Pinpoint the cell where the given text exists, returning its [x, y] midpoint coordinate. 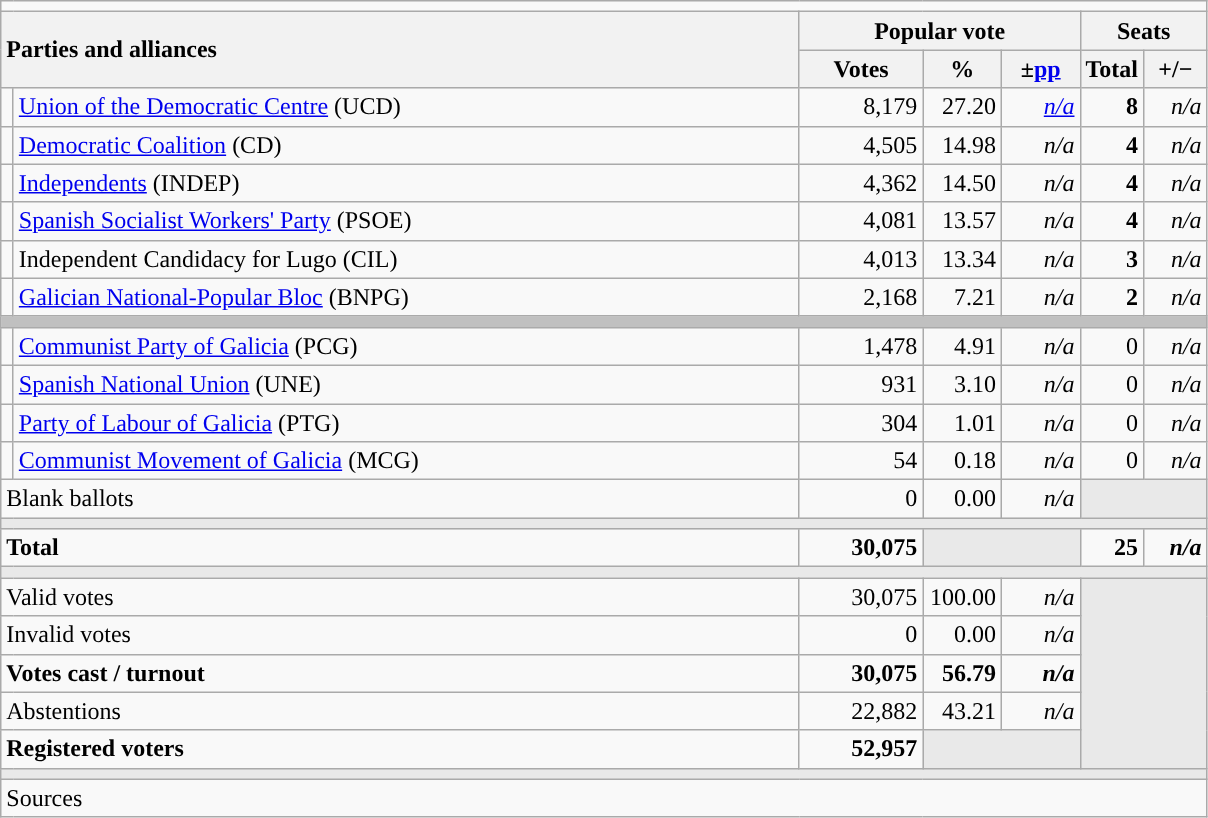
Communist Party of Galicia (PCG) [406, 346]
+/− [1176, 69]
Votes [861, 69]
Democratic Coalition (CD) [406, 145]
Votes cast / turnout [400, 673]
Abstentions [400, 711]
56.79 [962, 673]
8 [1112, 107]
13.57 [962, 221]
Blank ballots [400, 499]
14.98 [962, 145]
4,013 [861, 259]
Union of the Democratic Centre (UCD) [406, 107]
Parties and alliances [400, 50]
Invalid votes [400, 635]
Valid votes [400, 597]
Spanish Socialist Workers' Party (PSOE) [406, 221]
Independents (INDEP) [406, 183]
1,478 [861, 346]
4.91 [962, 346]
14.50 [962, 183]
±pp [1040, 69]
7.21 [962, 297]
4,505 [861, 145]
27.20 [962, 107]
Independent Candidacy for Lugo (CIL) [406, 259]
3 [1112, 259]
Communist Movement of Galicia (MCG) [406, 461]
Galician National-Popular Bloc (BNPG) [406, 297]
4,362 [861, 183]
931 [861, 384]
Sources [604, 798]
43.21 [962, 711]
1.01 [962, 423]
3.10 [962, 384]
100.00 [962, 597]
22,882 [861, 711]
8,179 [861, 107]
Popular vote [940, 31]
52,957 [861, 749]
Party of Labour of Galicia (PTG) [406, 423]
Registered voters [400, 749]
Spanish National Union (UNE) [406, 384]
Seats [1144, 31]
304 [861, 423]
25 [1112, 548]
13.34 [962, 259]
4,081 [861, 221]
54 [861, 461]
2,168 [861, 297]
2 [1112, 297]
% [962, 69]
0.18 [962, 461]
